Capture the cell that displays the provided text and extract its (X, Y) central coordinate. 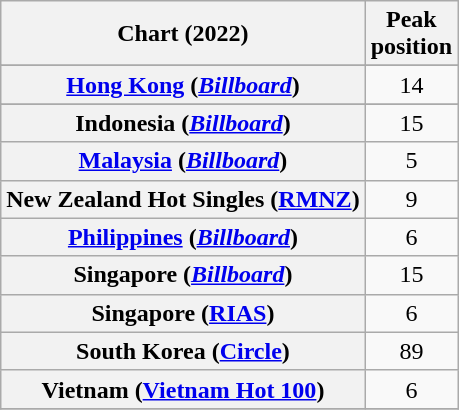
Malaysia (Billboard) (183, 161)
South Korea (Circle) (183, 351)
89 (411, 351)
Indonesia (Billboard) (183, 123)
Hong Kong (Billboard) (183, 85)
14 (411, 85)
Singapore (RIAS) (183, 313)
9 (411, 199)
Chart (2022) (183, 34)
Philippines (Billboard) (183, 237)
Peakposition (411, 34)
New Zealand Hot Singles (RMNZ) (183, 199)
5 (411, 161)
Singapore (Billboard) (183, 275)
Vietnam (Vietnam Hot 100) (183, 389)
